Extract the (x, y) coordinate from the center of the cell holding the provided text.  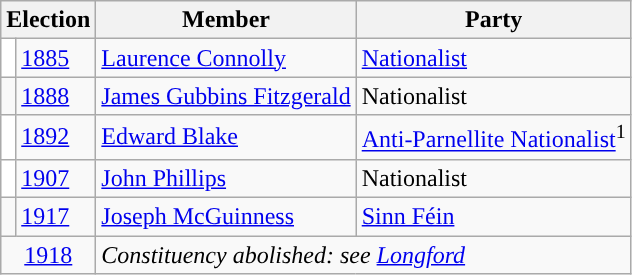
Election (48, 20)
Sinn Féin (494, 217)
John Phillips (226, 178)
Anti-Parnellite Nationalist1 (494, 138)
1888 (56, 96)
Party (494, 20)
Joseph McGuinness (226, 217)
1918 (48, 255)
Laurence Connolly (226, 58)
1917 (56, 217)
Constituency abolished: see Longford (364, 255)
Edward Blake (226, 138)
Member (226, 20)
James Gubbins Fitzgerald (226, 96)
1907 (56, 178)
1892 (56, 138)
1885 (56, 58)
